Capture the cell that displays the provided text and extract its (X, Y) central coordinate. 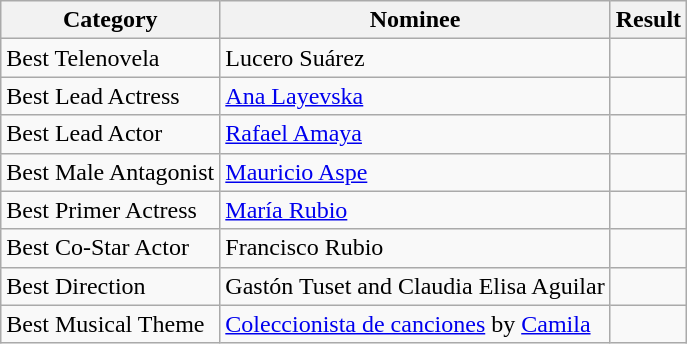
Rafael Amaya (415, 134)
Best Direction (110, 286)
Mauricio Aspe (415, 172)
María Rubio (415, 210)
Best Co-Star Actor (110, 248)
Best Musical Theme (110, 324)
Best Telenovela (110, 58)
Ana Layevska (415, 96)
Gastón Tuset and Claudia Elisa Aguilar (415, 286)
Francisco Rubio (415, 248)
Best Primer Actress (110, 210)
Best Lead Actor (110, 134)
Best Lead Actress (110, 96)
Nominee (415, 20)
Category (110, 20)
Best Male Antagonist (110, 172)
Coleccionista de canciones by Camila (415, 324)
Result (648, 20)
Lucero Suárez (415, 58)
